Return (X, Y) of the center of cell containing provided text 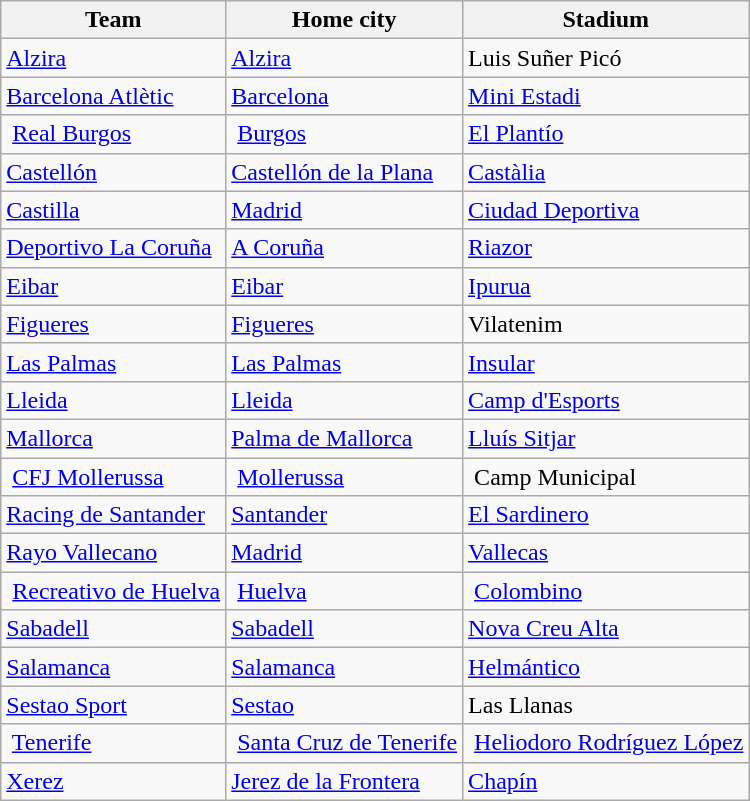
Deportivo La Coruña (114, 248)
Chapín (606, 781)
Real Burgos (114, 134)
Ipurua (606, 286)
CFJ Mollerussa (114, 477)
Heliodoro Rodríguez López (606, 743)
Stadium (606, 20)
Huelva (344, 591)
El Sardinero (606, 515)
Vilatenim (606, 324)
Santander (344, 515)
Ciudad Deportiva (606, 210)
Barcelona Atlètic (114, 96)
Santa Cruz de Tenerife (344, 743)
Castilla (114, 210)
Jerez de la Frontera (344, 781)
Insular (606, 362)
Luis Suñer Picó (606, 58)
Lluís Sitjar (606, 438)
Burgos (344, 134)
Castàlia (606, 172)
Sestao (344, 705)
Nova Creu Alta (606, 629)
Home city (344, 20)
Helmántico (606, 667)
Las Llanas (606, 705)
Sestao Sport (114, 705)
Tenerife (114, 743)
Palma de Mallorca (344, 438)
Barcelona (344, 96)
El Plantío (606, 134)
Mollerussa (344, 477)
Castellón (114, 172)
Vallecas (606, 553)
A Coruña (344, 248)
Xerez (114, 781)
Mini Estadi (606, 96)
Team (114, 20)
Colombino (606, 591)
Riazor (606, 248)
Recreativo de Huelva (114, 591)
Racing de Santander (114, 515)
Camp Municipal (606, 477)
Camp d'Esports (606, 400)
Castellón de la Plana (344, 172)
Mallorca (114, 438)
Rayo Vallecano (114, 553)
